Extract the (X, Y) coordinate from the center of the cell holding the provided text.  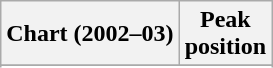
Chart (2002–03) (90, 34)
Peakposition (225, 34)
